Capture the cell that displays the provided text and extract its (X, Y) central coordinate. 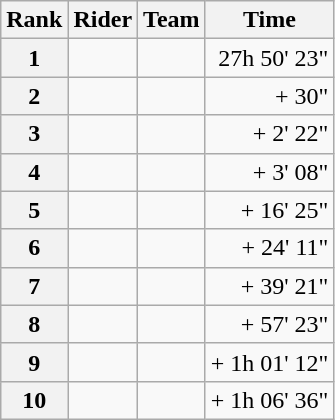
+ 39' 21" (270, 286)
10 (34, 400)
27h 50' 23" (270, 58)
5 (34, 210)
7 (34, 286)
+ 16' 25" (270, 210)
+ 3' 08" (270, 172)
+ 24' 11" (270, 248)
3 (34, 134)
Rider (103, 20)
+ 30" (270, 96)
9 (34, 362)
+ 2' 22" (270, 134)
8 (34, 324)
1 (34, 58)
6 (34, 248)
Rank (34, 20)
2 (34, 96)
Team (172, 20)
+ 1h 06' 36" (270, 400)
+ 57' 23" (270, 324)
+ 1h 01' 12" (270, 362)
4 (34, 172)
Time (270, 20)
